Locate the cell with the specified text and output its [X, Y] center coordinate. 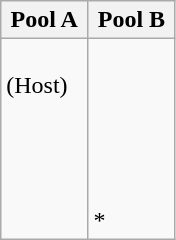
Pool A [44, 20]
* [132, 139]
(Host) [44, 139]
Pool B [132, 20]
